Provide the [x, y] coordinate of the cell's center where the given text is located.  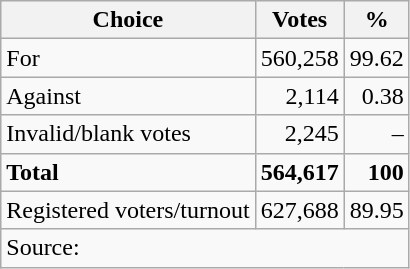
100 [376, 172]
2,114 [300, 96]
564,617 [300, 172]
Votes [300, 20]
Invalid/blank votes [128, 134]
– [376, 134]
0.38 [376, 96]
Choice [128, 20]
627,688 [300, 210]
For [128, 58]
Against [128, 96]
Source: [205, 248]
560,258 [300, 58]
Registered voters/turnout [128, 210]
89.95 [376, 210]
2,245 [300, 134]
% [376, 20]
99.62 [376, 58]
Total [128, 172]
